Detect which cell encompasses the target text, then output its [x, y] center coordinate. 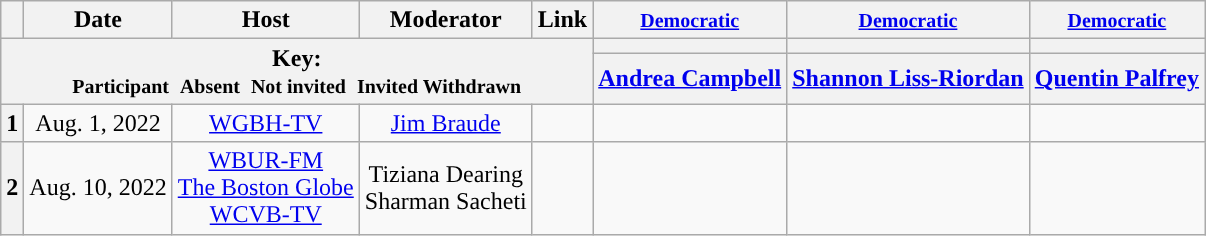
Key: Participant Absent Not invited Invited Withdrawn [297, 72]
2 [12, 188]
Aug. 10, 2022 [98, 188]
Andrea Campbell [690, 78]
1 [12, 123]
Moderator [446, 20]
Aug. 1, 2022 [98, 123]
Jim Braude [446, 123]
Shannon Liss-Riordan [908, 78]
WBUR-FMThe Boston GlobeWCVB-TV [266, 188]
Host [266, 20]
Tiziana DearingSharman Sacheti [446, 188]
Date [98, 20]
Link [562, 20]
Quentin Palfrey [1116, 78]
WGBH-TV [266, 123]
